Search for the cell housing the specified text and yield its (X, Y) center coordinate. 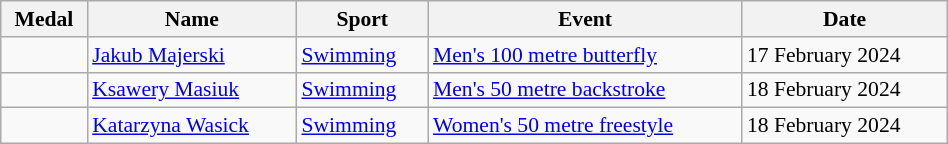
Event (585, 19)
Men's 100 metre butterfly (585, 55)
Sport (362, 19)
Katarzyna Wasick (192, 126)
Name (192, 19)
Jakub Majerski (192, 55)
Women's 50 metre freestyle (585, 126)
Date (844, 19)
Medal (44, 19)
Men's 50 metre backstroke (585, 90)
17 February 2024 (844, 55)
Ksawery Masiuk (192, 90)
